Extract the (x, y) coordinate from the center of the cell holding the provided text.  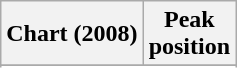
Chart (2008) (72, 34)
Peak position (189, 34)
